Detect which cell encompasses the target text, then output its (x, y) center coordinate. 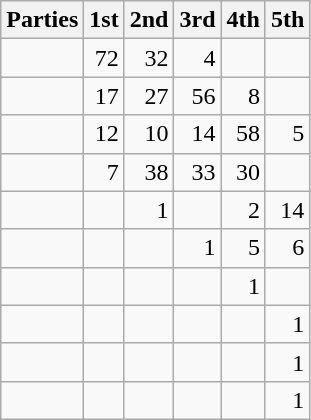
4 (198, 58)
72 (104, 58)
56 (198, 96)
30 (243, 172)
1st (104, 20)
Parties (42, 20)
33 (198, 172)
38 (149, 172)
4th (243, 20)
3rd (198, 20)
17 (104, 96)
12 (104, 134)
2 (243, 210)
7 (104, 172)
8 (243, 96)
5th (287, 20)
10 (149, 134)
6 (287, 248)
2nd (149, 20)
32 (149, 58)
58 (243, 134)
27 (149, 96)
